For the text-containing cell, return its midpoint in [x, y] coordinate format. 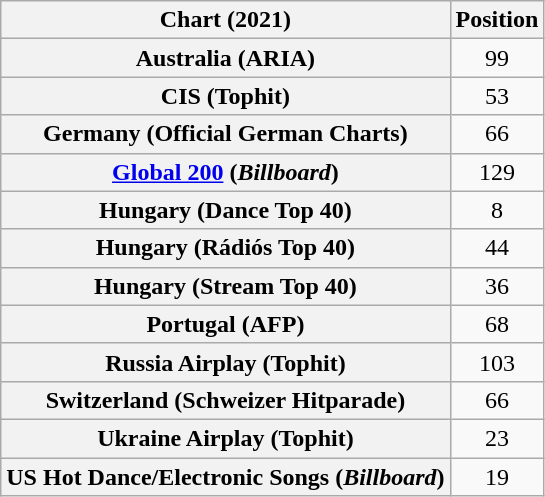
Position [497, 20]
Global 200 (Billboard) [226, 172]
99 [497, 58]
19 [497, 477]
Germany (Official German Charts) [226, 134]
129 [497, 172]
8 [497, 210]
44 [497, 248]
53 [497, 96]
Hungary (Dance Top 40) [226, 210]
36 [497, 286]
Hungary (Stream Top 40) [226, 286]
Ukraine Airplay (Tophit) [226, 438]
Russia Airplay (Tophit) [226, 362]
Australia (ARIA) [226, 58]
103 [497, 362]
Hungary (Rádiós Top 40) [226, 248]
Portugal (AFP) [226, 324]
23 [497, 438]
Chart (2021) [226, 20]
Switzerland (Schweizer Hitparade) [226, 400]
US Hot Dance/Electronic Songs (Billboard) [226, 477]
68 [497, 324]
CIS (Tophit) [226, 96]
